Identify which cell holds the provided text, then report its (x, y) central coordinate. 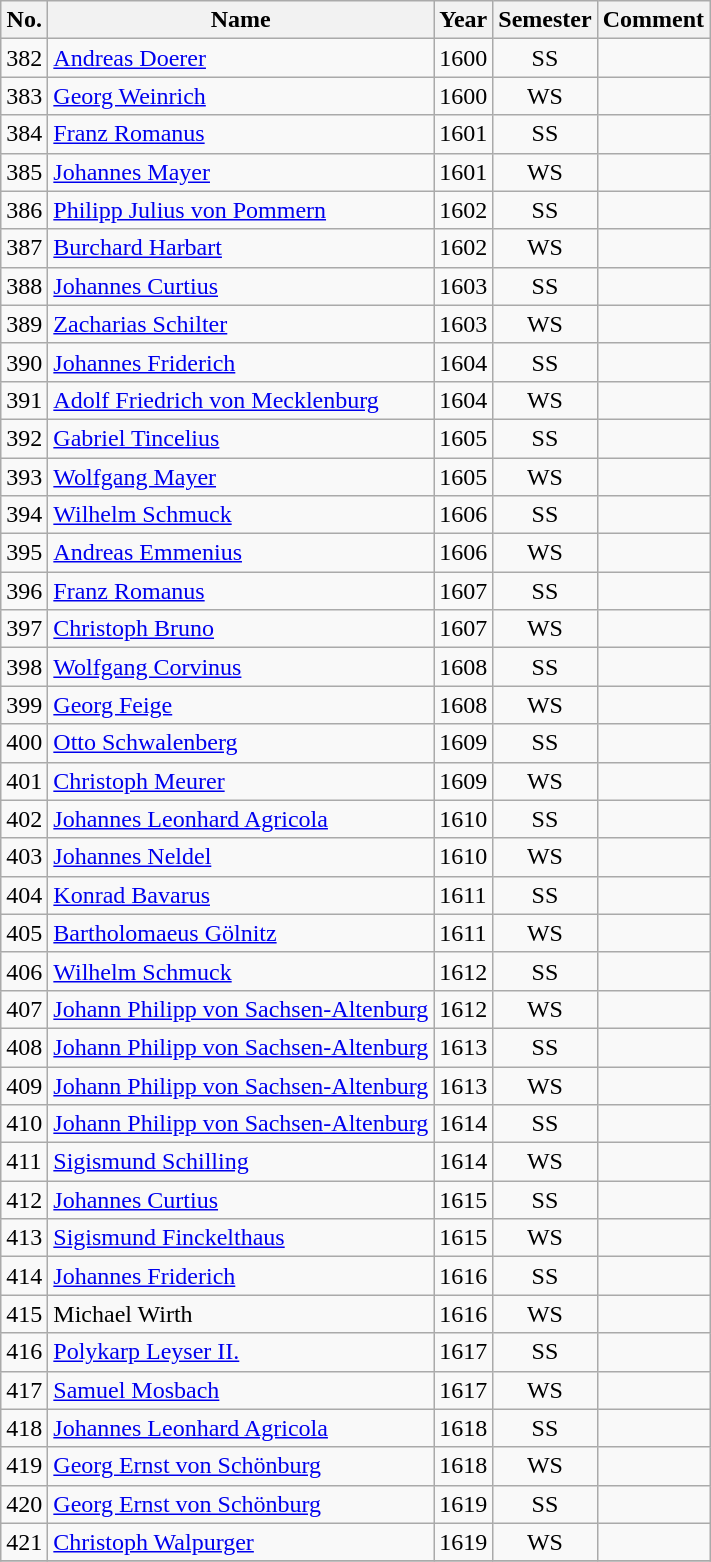
401 (24, 781)
398 (24, 667)
384 (24, 134)
420 (24, 1504)
407 (24, 1009)
421 (24, 1542)
Semester (545, 20)
Wolfgang Corvinus (241, 667)
418 (24, 1428)
Sigismund Schilling (241, 1162)
Georg Weinrich (241, 96)
392 (24, 438)
410 (24, 1124)
383 (24, 96)
Christoph Bruno (241, 629)
415 (24, 1314)
Georg Feige (241, 705)
No. (24, 20)
Name (241, 20)
411 (24, 1162)
417 (24, 1390)
Christoph Meurer (241, 781)
Konrad Bavarus (241, 895)
393 (24, 477)
386 (24, 210)
395 (24, 553)
Bartholomaeus Gölnitz (241, 933)
390 (24, 362)
402 (24, 819)
408 (24, 1047)
406 (24, 971)
Adolf Friedrich von Mecklenburg (241, 400)
414 (24, 1276)
Year (464, 20)
385 (24, 172)
396 (24, 591)
Andreas Doerer (241, 58)
387 (24, 248)
400 (24, 743)
Philipp Julius von Pommern (241, 210)
Michael Wirth (241, 1314)
Wolfgang Mayer (241, 477)
391 (24, 400)
399 (24, 705)
388 (24, 286)
Samuel Mosbach (241, 1390)
413 (24, 1238)
Zacharias Schilter (241, 324)
389 (24, 324)
Polykarp Leyser II. (241, 1352)
419 (24, 1466)
Comment (653, 20)
394 (24, 515)
Christoph Walpurger (241, 1542)
409 (24, 1085)
Johannes Neldel (241, 857)
Burchard Harbart (241, 248)
Otto Schwalenberg (241, 743)
397 (24, 629)
Johannes Mayer (241, 172)
Sigismund Finckelthaus (241, 1238)
Gabriel Tincelius (241, 438)
403 (24, 857)
404 (24, 895)
382 (24, 58)
412 (24, 1200)
405 (24, 933)
Andreas Emmenius (241, 553)
416 (24, 1352)
